Extract the (x, y) coordinate from the center of the cell holding the provided text.  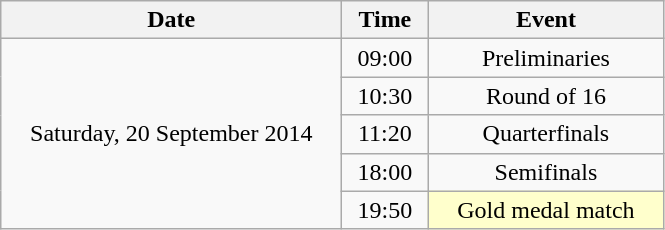
Saturday, 20 September 2014 (172, 134)
11:20 (385, 134)
Semifinals (546, 172)
Round of 16 (546, 96)
19:50 (385, 210)
Preliminaries (546, 58)
Quarterfinals (546, 134)
Time (385, 20)
Gold medal match (546, 210)
Event (546, 20)
10:30 (385, 96)
Date (172, 20)
18:00 (385, 172)
09:00 (385, 58)
